Pinpoint the cell where the given text exists, returning its (X, Y) midpoint coordinate. 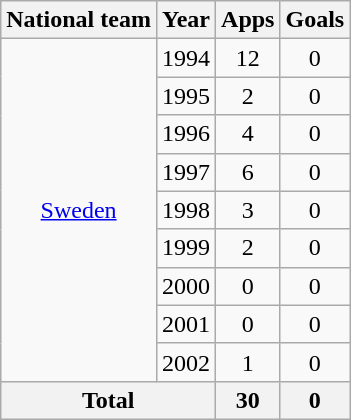
1995 (186, 96)
1998 (186, 210)
2001 (186, 324)
3 (248, 210)
4 (248, 134)
1997 (186, 172)
Year (186, 20)
Total (108, 400)
National team (79, 20)
30 (248, 400)
2002 (186, 362)
Apps (248, 20)
1996 (186, 134)
6 (248, 172)
1994 (186, 58)
Sweden (79, 210)
1999 (186, 248)
Goals (315, 20)
2000 (186, 286)
1 (248, 362)
12 (248, 58)
